Search for the cell housing the specified text and yield its (x, y) center coordinate. 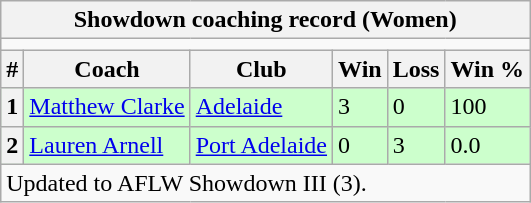
Showdown coaching record (Women) (266, 20)
Win (360, 69)
Adelaide (261, 107)
Loss (416, 69)
100 (488, 107)
Matthew Clarke (107, 107)
1 (12, 107)
Port Adelaide (261, 145)
2 (12, 145)
Coach (107, 69)
0.0 (488, 145)
Win % (488, 69)
Updated to AFLW Showdown III (3). (266, 183)
# (12, 69)
Club (261, 69)
Lauren Arnell (107, 145)
